Output the [X, Y] coordinate of the center of the cell containing the given text.  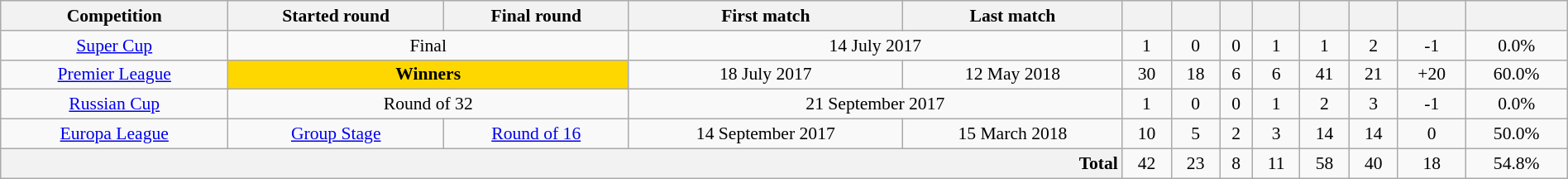
5 [1196, 134]
21 [1373, 75]
Super Cup [114, 46]
Group Stage [336, 134]
Russian Cup [114, 104]
40 [1373, 163]
50.0% [1517, 134]
41 [1325, 75]
Started round [336, 16]
14 September 2017 [766, 134]
54.8% [1517, 163]
15 March 2018 [1012, 134]
Last match [1012, 16]
18 July 2017 [766, 75]
8 [1236, 163]
21 September 2017 [875, 104]
First match [766, 16]
Winners [428, 75]
Final [428, 46]
12 May 2018 [1012, 75]
Final round [536, 16]
60.0% [1517, 75]
Total [562, 163]
Europa League [114, 134]
30 [1146, 75]
Round of 32 [428, 104]
Round of 16 [536, 134]
42 [1146, 163]
Premier League [114, 75]
11 [1276, 163]
14 July 2017 [875, 46]
10 [1146, 134]
23 [1196, 163]
58 [1325, 163]
+20 [1432, 75]
Competition [114, 16]
